Identify which cell holds the provided text, then report its (x, y) central coordinate. 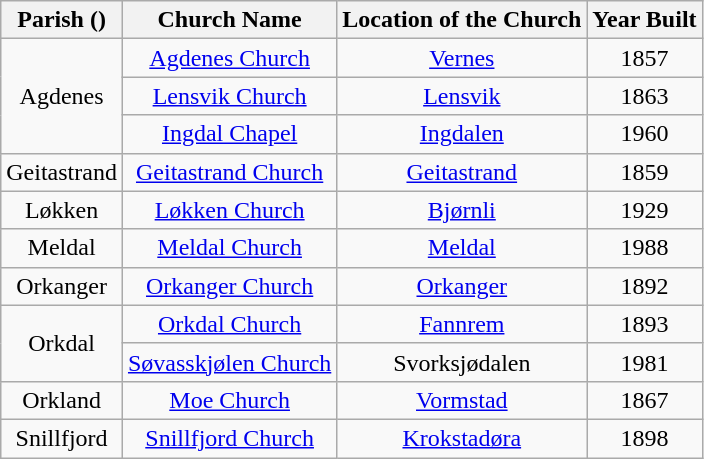
Svorksjødalen (462, 362)
Orkdal (62, 343)
1960 (644, 134)
Ingdalen (462, 134)
1857 (644, 58)
1929 (644, 210)
Fannrem (462, 324)
Lensvik (462, 96)
Orkland (62, 400)
Parish () (62, 20)
1892 (644, 286)
Location of the Church (462, 20)
Løkken (62, 210)
Løkken Church (229, 210)
Orkdal Church (229, 324)
Moe Church (229, 400)
1893 (644, 324)
Vernes (462, 58)
1988 (644, 248)
Ingdal Chapel (229, 134)
Søvasskjølen Church (229, 362)
1867 (644, 400)
Snillfjord (62, 438)
Vormstad (462, 400)
Church Name (229, 20)
Year Built (644, 20)
Geitastrand Church (229, 172)
Agdenes Church (229, 58)
Lensvik Church (229, 96)
1859 (644, 172)
1898 (644, 438)
Agdenes (62, 96)
Krokstadøra (462, 438)
Snillfjord Church (229, 438)
Orkanger Church (229, 286)
1981 (644, 362)
Meldal Church (229, 248)
1863 (644, 96)
Bjørnli (462, 210)
